Identify which cell holds the provided text, then report its [x, y] central coordinate. 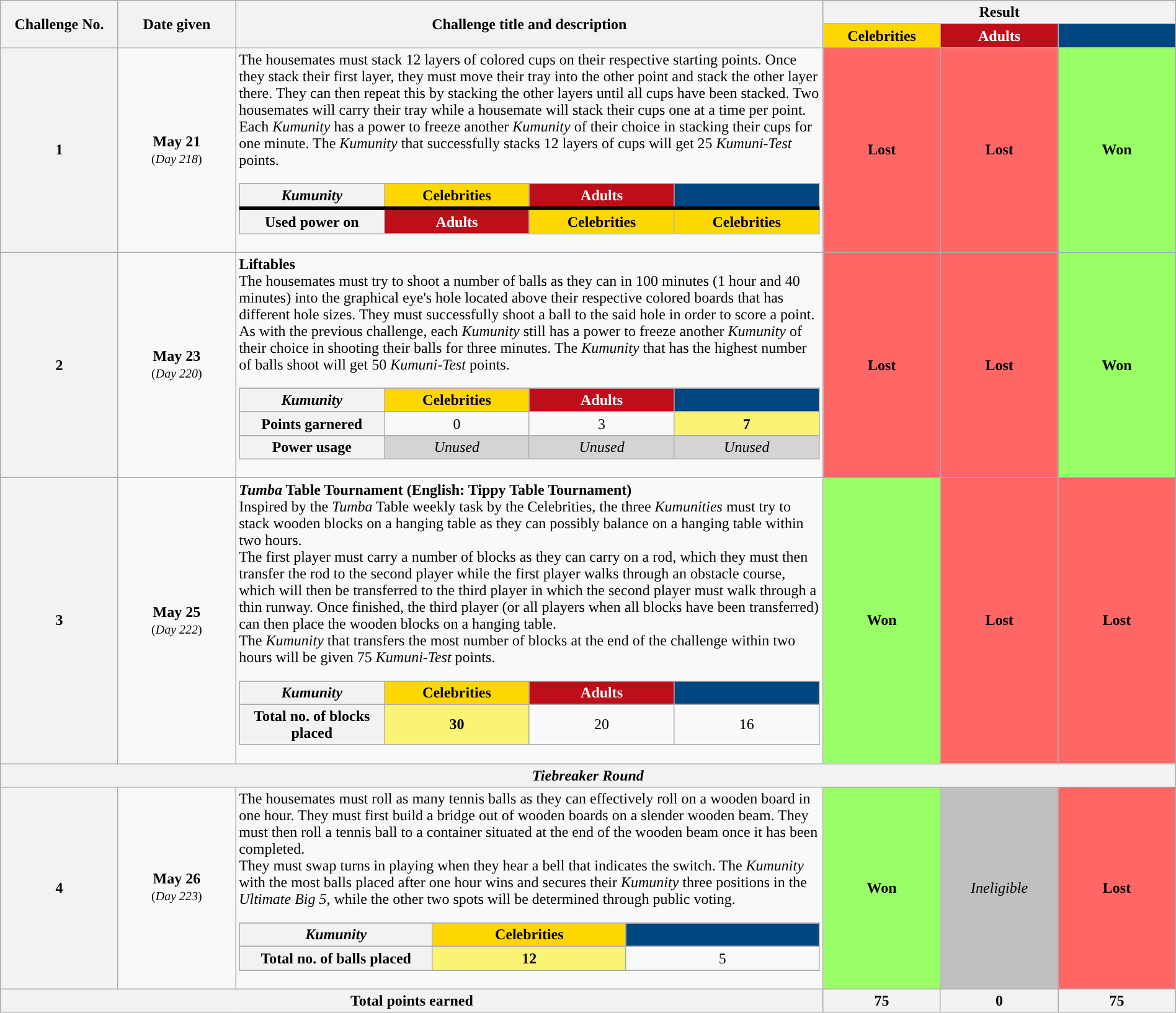
May 21(Day 218) [176, 150]
30 [457, 724]
1 [60, 150]
20 [602, 724]
5 [723, 958]
Used power on [312, 221]
Points garnered [312, 423]
Challenge title and description [530, 24]
Result [999, 12]
Total no. of blocks placed [312, 724]
Challenge No. [60, 24]
Total no. of balls placed [336, 958]
Tiebreaker Round [588, 776]
Total points earned [412, 1001]
4 [60, 888]
May 26(Day 223) [176, 888]
Ineligible [999, 888]
May 23(Day 220) [176, 365]
May 25(Day 222) [176, 621]
Date given [176, 24]
16 [747, 724]
7 [747, 423]
Power usage [312, 447]
12 [529, 958]
2 [60, 365]
